Locate the cell with the specified text and output its (X, Y) center coordinate. 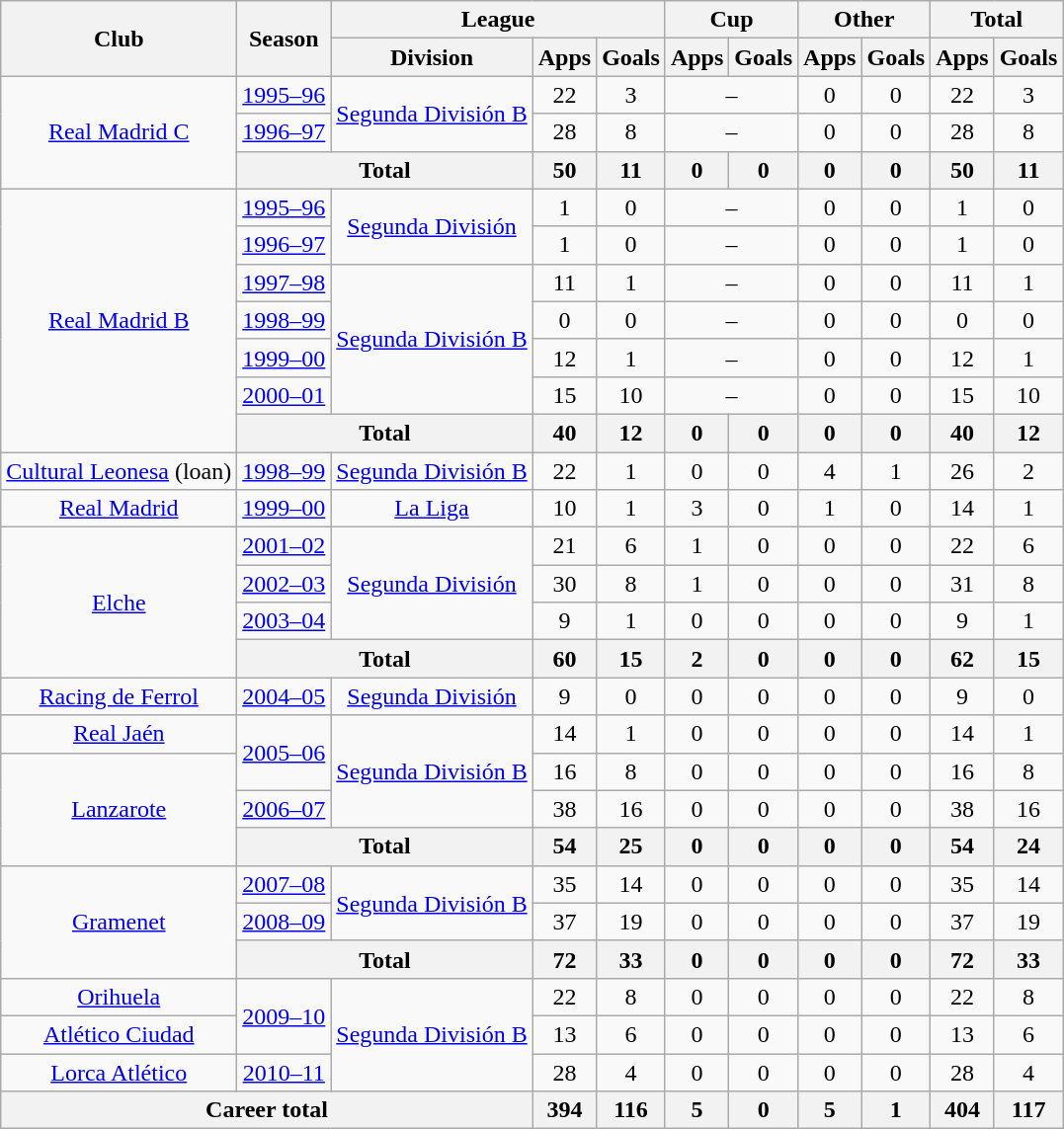
116 (631, 1110)
Orihuela (119, 997)
2006–07 (285, 809)
2003–04 (285, 621)
Club (119, 39)
Elche (119, 603)
117 (1028, 1110)
Cup (731, 20)
2007–08 (285, 884)
League (498, 20)
Atlético Ciudad (119, 1034)
Real Madrid C (119, 132)
Lorca Atlético (119, 1072)
Season (285, 39)
La Liga (432, 509)
404 (962, 1110)
Racing de Ferrol (119, 696)
394 (564, 1110)
Career total (267, 1110)
2000–01 (285, 395)
Division (432, 57)
Real Madrid B (119, 320)
25 (631, 847)
2010–11 (285, 1072)
2001–02 (285, 546)
1997–98 (285, 282)
60 (564, 659)
30 (564, 584)
2005–06 (285, 753)
Gramenet (119, 922)
2008–09 (285, 922)
Cultural Leonesa (loan) (119, 471)
Real Madrid (119, 509)
2002–03 (285, 584)
62 (962, 659)
Other (864, 20)
Lanzarote (119, 809)
Real Jaén (119, 734)
24 (1028, 847)
21 (564, 546)
2004–05 (285, 696)
26 (962, 471)
31 (962, 584)
2009–10 (285, 1015)
